Detect which cell encompasses the target text, then output its (x, y) center coordinate. 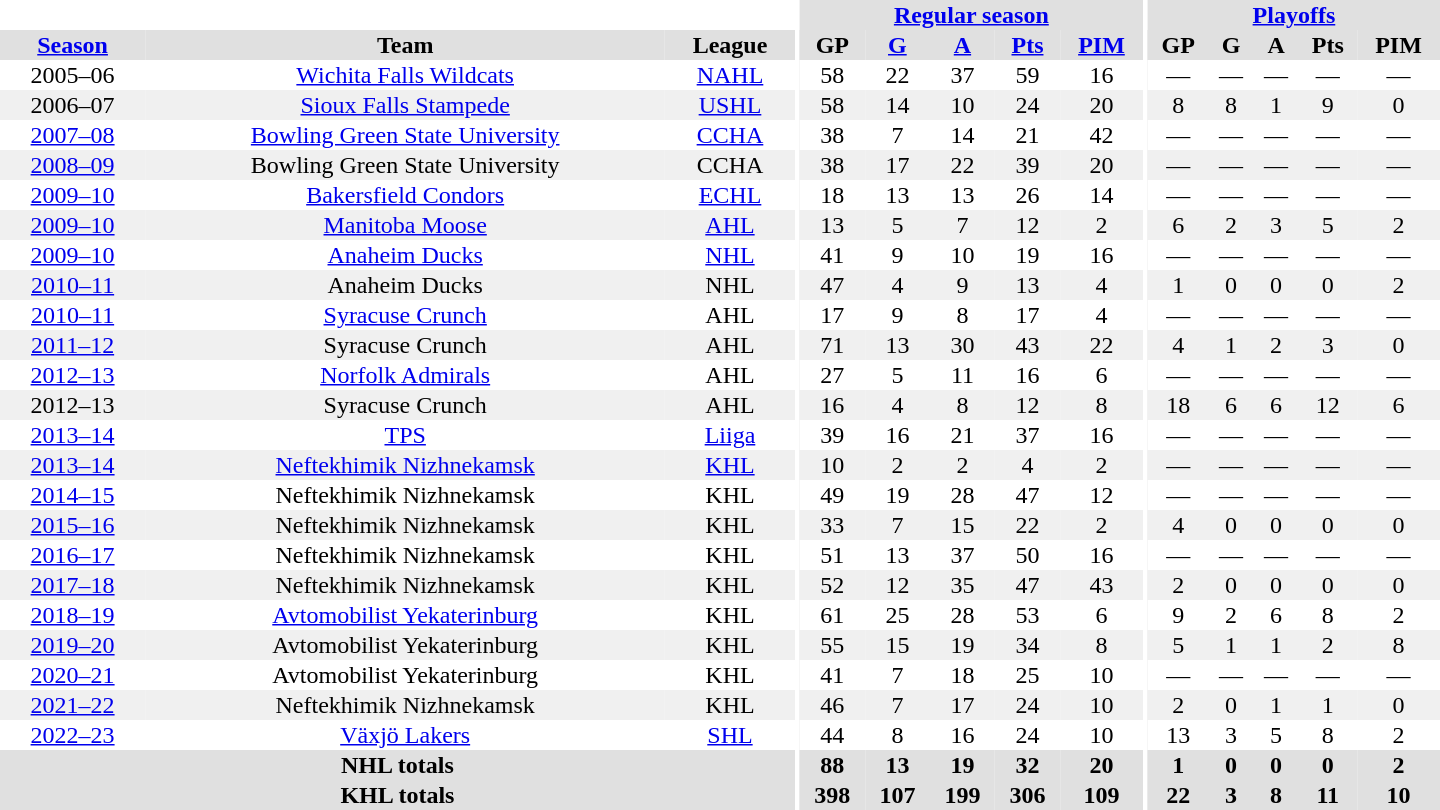
33 (832, 525)
Wichita Falls Wildcats (405, 75)
2006–07 (72, 105)
27 (832, 375)
2016–17 (72, 555)
Playoffs (1294, 15)
2007–08 (72, 135)
59 (1028, 75)
Season (72, 45)
61 (832, 615)
NAHL (730, 75)
Bakersfield Condors (405, 195)
109 (1102, 795)
46 (832, 705)
50 (1028, 555)
2021–22 (72, 705)
2015–16 (72, 525)
88 (832, 765)
44 (832, 735)
Norfolk Admirals (405, 375)
2020–21 (72, 675)
NHL totals (398, 765)
League (730, 45)
49 (832, 495)
USHL (730, 105)
2017–18 (72, 585)
71 (832, 345)
35 (962, 585)
107 (898, 795)
KHL totals (398, 795)
Liiga (730, 435)
Team (405, 45)
Sioux Falls Stampede (405, 105)
SHL (730, 735)
ECHL (730, 195)
42 (1102, 135)
34 (1028, 645)
52 (832, 585)
2014–15 (72, 495)
53 (1028, 615)
32 (1028, 765)
2005–06 (72, 75)
26 (1028, 195)
Växjö Lakers (405, 735)
2011–12 (72, 345)
Manitoba Moose (405, 225)
TPS (405, 435)
199 (962, 795)
2008–09 (72, 165)
51 (832, 555)
2019–20 (72, 645)
398 (832, 795)
30 (962, 345)
2022–23 (72, 735)
2018–19 (72, 615)
55 (832, 645)
Regular season (972, 15)
306 (1028, 795)
